Determine the [x, y] coordinate at the center of the cell enclosing the given text.  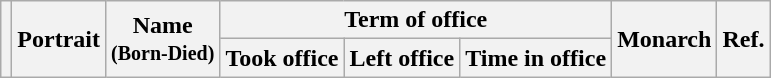
Name(Born-Died) [162, 39]
Took office [282, 58]
Left office [402, 58]
Term of office [416, 20]
Portrait [59, 39]
Time in office [536, 58]
Ref. [744, 39]
Monarch [664, 39]
